Detect which cell encompasses the target text, then output its (x, y) center coordinate. 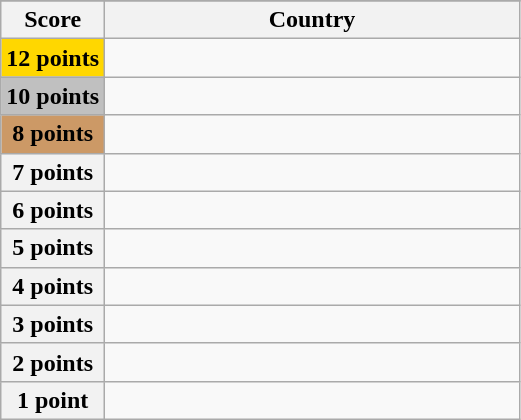
Score (53, 20)
2 points (53, 362)
12 points (53, 58)
5 points (53, 248)
10 points (53, 96)
Country (312, 20)
8 points (53, 134)
3 points (53, 324)
1 point (53, 400)
6 points (53, 210)
7 points (53, 172)
4 points (53, 286)
